Pinpoint the cell where the given text exists, returning its (x, y) midpoint coordinate. 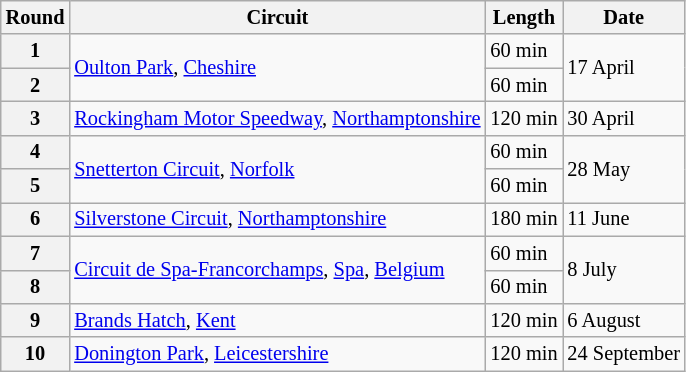
180 min (524, 219)
28 May (624, 168)
Snetterton Circuit, Norfolk (277, 168)
30 April (624, 118)
Circuit (277, 17)
24 September (624, 354)
Silverstone Circuit, Northamptonshire (277, 219)
17 April (624, 68)
6 August (624, 320)
2 (36, 85)
11 June (624, 219)
Round (36, 17)
1 (36, 51)
4 (36, 152)
7 (36, 253)
6 (36, 219)
10 (36, 354)
Rockingham Motor Speedway, Northamptonshire (277, 118)
Donington Park, Leicestershire (277, 354)
8 July (624, 270)
8 (36, 287)
9 (36, 320)
Brands Hatch, Kent (277, 320)
Circuit de Spa-Francorchamps, Spa, Belgium (277, 270)
5 (36, 186)
Length (524, 17)
3 (36, 118)
Date (624, 17)
Oulton Park, Cheshire (277, 68)
